Pinpoint the cell where the given text exists, returning its (x, y) midpoint coordinate. 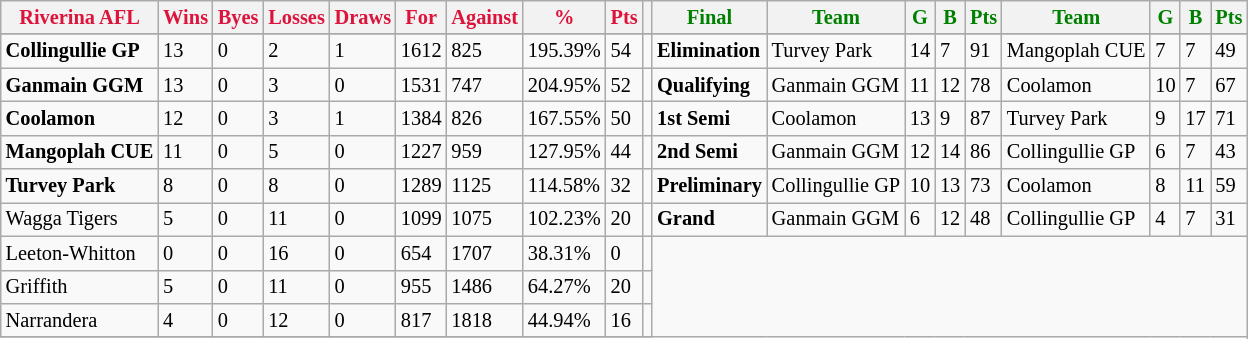
1099 (421, 219)
86 (984, 152)
50 (624, 118)
67 (1228, 85)
64.27% (564, 287)
102.23% (564, 219)
71 (1228, 118)
54 (624, 51)
17 (1195, 118)
% (564, 17)
1384 (421, 118)
955 (421, 287)
59 (1228, 186)
Losses (296, 17)
195.39% (564, 51)
Qualifying (710, 85)
78 (984, 85)
38.31% (564, 253)
1818 (484, 320)
31 (1228, 219)
91 (984, 51)
2nd Semi (710, 152)
826 (484, 118)
48 (984, 219)
1125 (484, 186)
747 (484, 85)
825 (484, 51)
1707 (484, 253)
Leeton-Whitton (80, 253)
44 (624, 152)
654 (421, 253)
Byes (238, 17)
Final (710, 17)
1531 (421, 85)
Draws (363, 17)
52 (624, 85)
Elimination (710, 51)
1612 (421, 51)
For (421, 17)
Against (484, 17)
32 (624, 186)
Griffith (80, 287)
817 (421, 320)
959 (484, 152)
127.95% (564, 152)
1486 (484, 287)
Preliminary (710, 186)
Narrandera (80, 320)
Wagga Tigers (80, 219)
1075 (484, 219)
44.94% (564, 320)
Grand (710, 219)
Riverina AFL (80, 17)
2 (296, 51)
1289 (421, 186)
1227 (421, 152)
204.95% (564, 85)
43 (1228, 152)
73 (984, 186)
49 (1228, 51)
1st Semi (710, 118)
Wins (186, 17)
167.55% (564, 118)
87 (984, 118)
114.58% (564, 186)
